Identify which cell holds the provided text, then report its [X, Y] central coordinate. 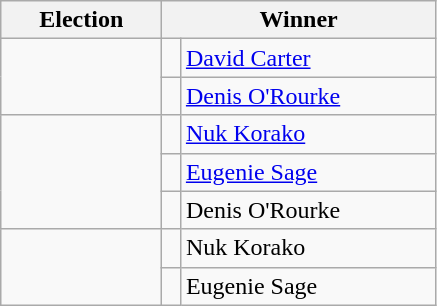
David Carter [308, 58]
Election [82, 20]
Winner [299, 20]
